Pinpoint the cell where the given text exists, returning its [X, Y] midpoint coordinate. 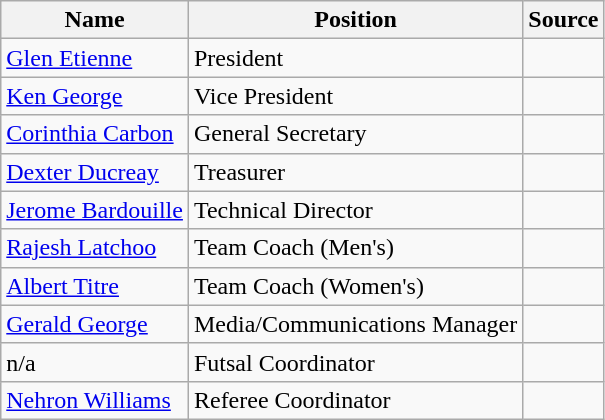
Glen Etienne [95, 58]
Albert Titre [95, 286]
n/a [95, 362]
Team Coach (Men's) [355, 248]
Jerome Bardouille [95, 210]
Technical Director [355, 210]
General Secretary [355, 134]
Source [564, 20]
Nehron Williams [95, 400]
Rajesh Latchoo [95, 248]
Referee Coordinator [355, 400]
Team Coach (Women's) [355, 286]
Futsal Coordinator [355, 362]
Corinthia Carbon [95, 134]
President [355, 58]
Treasurer [355, 172]
Ken George [95, 96]
Dexter Ducreay [95, 172]
Gerald George [95, 324]
Position [355, 20]
Vice President [355, 96]
Media/Communications Manager [355, 324]
Name [95, 20]
